Extract the [X, Y] coordinate from the center of the cell holding the provided text.  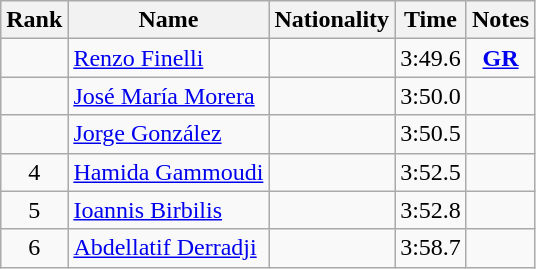
Nationality [332, 20]
Rank [34, 20]
Ioannis Birbilis [168, 210]
3:49.6 [431, 58]
3:50.0 [431, 96]
GR [500, 58]
Abdellatif Derradji [168, 248]
Notes [500, 20]
3:52.5 [431, 172]
José María Morera [168, 96]
3:58.7 [431, 248]
Jorge González [168, 134]
Renzo Finelli [168, 58]
3:52.8 [431, 210]
Time [431, 20]
Hamida Gammoudi [168, 172]
4 [34, 172]
6 [34, 248]
3:50.5 [431, 134]
Name [168, 20]
5 [34, 210]
